Extract the [X, Y] coordinate from the center of the cell holding the provided text.  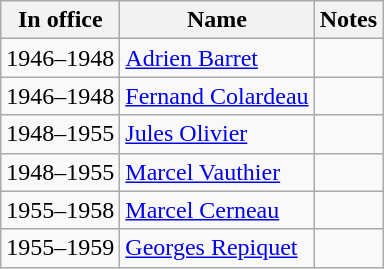
Georges Repiquet [217, 248]
Name [217, 20]
Marcel Vauthier [217, 172]
1955–1959 [60, 248]
Notes [348, 20]
In office [60, 20]
1955–1958 [60, 210]
Adrien Barret [217, 58]
Fernand Colardeau [217, 96]
Marcel Cerneau [217, 210]
Jules Olivier [217, 134]
